Extract the (x, y) coordinate from the center of the cell holding the provided text.  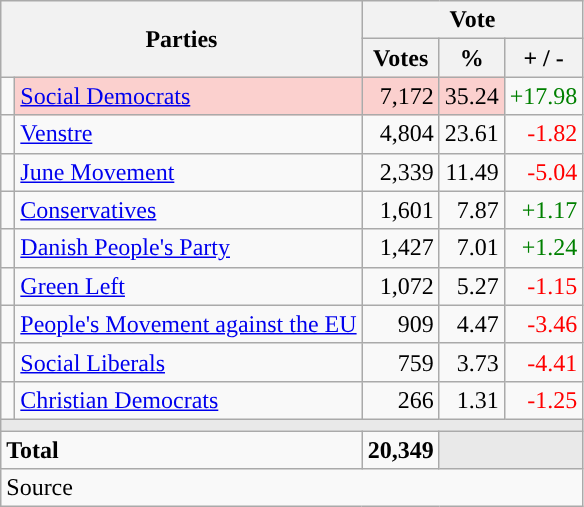
-1.25 (544, 400)
Conservatives (188, 210)
-1.82 (544, 134)
1,601 (400, 210)
7,172 (400, 96)
3.73 (472, 362)
7.87 (472, 210)
35.24 (472, 96)
-3.46 (544, 324)
2,339 (400, 172)
Parties (182, 39)
-4.41 (544, 362)
+ / - (544, 58)
23.61 (472, 134)
June Movement (188, 172)
20,349 (400, 449)
Social Liberals (188, 362)
Votes (400, 58)
909 (400, 324)
759 (400, 362)
5.27 (472, 286)
4.47 (472, 324)
Total (182, 449)
1,427 (400, 248)
4,804 (400, 134)
Venstre (188, 134)
11.49 (472, 172)
People's Movement against the EU (188, 324)
+1.24 (544, 248)
Christian Democrats (188, 400)
Vote (472, 20)
1,072 (400, 286)
Green Left (188, 286)
+17.98 (544, 96)
-1.15 (544, 286)
+1.17 (544, 210)
Source (292, 488)
Danish People's Party (188, 248)
-5.04 (544, 172)
% (472, 58)
1.31 (472, 400)
7.01 (472, 248)
266 (400, 400)
Social Democrats (188, 96)
